Locate the cell with the specified text and output its (x, y) center coordinate. 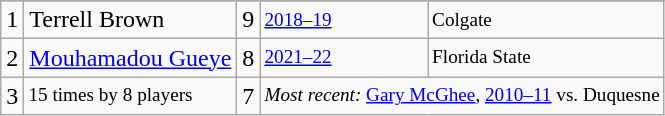
7 (248, 96)
8 (248, 58)
Mouhamadou Gueye (130, 58)
15 times by 8 players (130, 96)
2021–22 (344, 58)
3 (12, 96)
2 (12, 58)
Terrell Brown (130, 20)
Most recent: Gary McGhee, 2010–11 vs. Duquesne (462, 96)
2018–19 (344, 20)
Colgate (546, 20)
Florida State (546, 58)
9 (248, 20)
1 (12, 20)
